Capture the cell that displays the provided text and extract its [X, Y] central coordinate. 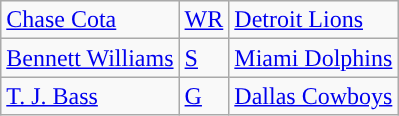
Miami Dolphins [314, 58]
Detroit Lions [314, 20]
WR [204, 20]
Chase Cota [90, 20]
S [204, 58]
Dallas Cowboys [314, 96]
T. J. Bass [90, 96]
G [204, 96]
Bennett Williams [90, 58]
